Capture the cell that displays the provided text and extract its [x, y] central coordinate. 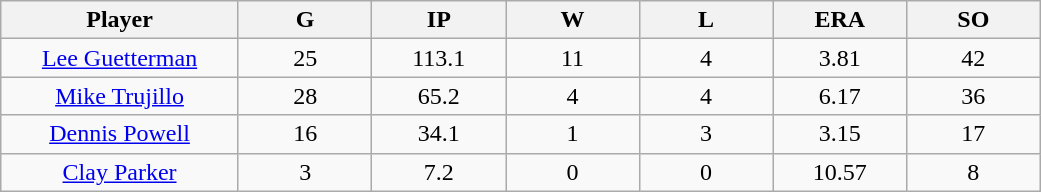
28 [305, 96]
1 [573, 134]
Lee Guetterman [120, 58]
6.17 [840, 96]
10.57 [840, 172]
Mike Trujillo [120, 96]
65.2 [439, 96]
8 [974, 172]
11 [573, 58]
IP [439, 20]
ERA [840, 20]
Clay Parker [120, 172]
G [305, 20]
25 [305, 58]
3.81 [840, 58]
34.1 [439, 134]
42 [974, 58]
113.1 [439, 58]
36 [974, 96]
W [573, 20]
Dennis Powell [120, 134]
3.15 [840, 134]
L [706, 20]
Player [120, 20]
16 [305, 134]
7.2 [439, 172]
SO [974, 20]
17 [974, 134]
